Find where the given text appears and provide that cell's center as (X, Y) coordinate. 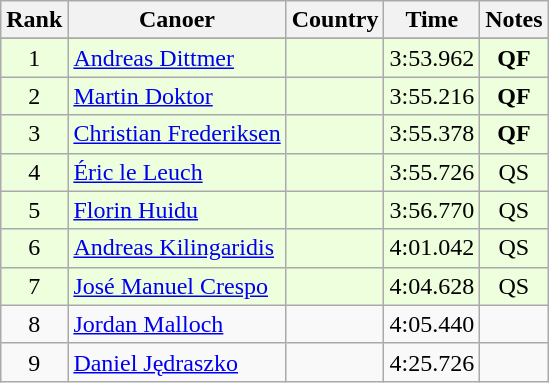
2 (34, 96)
Country (335, 20)
Daniel Jędraszko (177, 362)
Notes (514, 20)
3:55.378 (432, 134)
Time (432, 20)
3:55.216 (432, 96)
Christian Frederiksen (177, 134)
José Manuel Crespo (177, 286)
5 (34, 210)
1 (34, 58)
4:05.440 (432, 324)
Martin Doktor (177, 96)
6 (34, 248)
3 (34, 134)
Florin Huidu (177, 210)
Jordan Malloch (177, 324)
9 (34, 362)
4:01.042 (432, 248)
7 (34, 286)
Éric le Leuch (177, 172)
Canoer (177, 20)
4:25.726 (432, 362)
4 (34, 172)
4:04.628 (432, 286)
Andreas Kilingaridis (177, 248)
Andreas Dittmer (177, 58)
3:56.770 (432, 210)
3:55.726 (432, 172)
8 (34, 324)
3:53.962 (432, 58)
Rank (34, 20)
